For the text-containing cell, return its midpoint in (x, y) coordinate format. 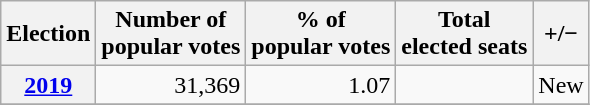
% ofpopular votes (321, 34)
31,369 (171, 85)
New (561, 85)
Election (48, 34)
+/− (561, 34)
1.07 (321, 85)
Totalelected seats (464, 34)
2019 (48, 85)
Number ofpopular votes (171, 34)
